Return the [x, y] coordinate for the center point of the cell that contains the specified text.  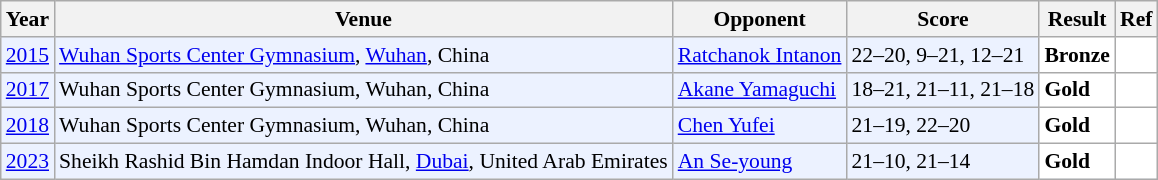
Ref [1136, 19]
2015 [28, 55]
Opponent [760, 19]
Sheikh Rashid Bin Hamdan Indoor Hall, Dubai, United Arab Emirates [364, 162]
21–10, 21–14 [942, 162]
Akane Yamaguchi [760, 90]
2018 [28, 126]
Chen Yufei [760, 126]
18–21, 21–11, 21–18 [942, 90]
Bronze [1077, 55]
2023 [28, 162]
2017 [28, 90]
Ratchanok Intanon [760, 55]
Score [942, 19]
Year [28, 19]
Venue [364, 19]
22–20, 9–21, 12–21 [942, 55]
21–19, 22–20 [942, 126]
An Se-young [760, 162]
Result [1077, 19]
